Return the (x, y) coordinate for the center point of the cell that contains the specified text.  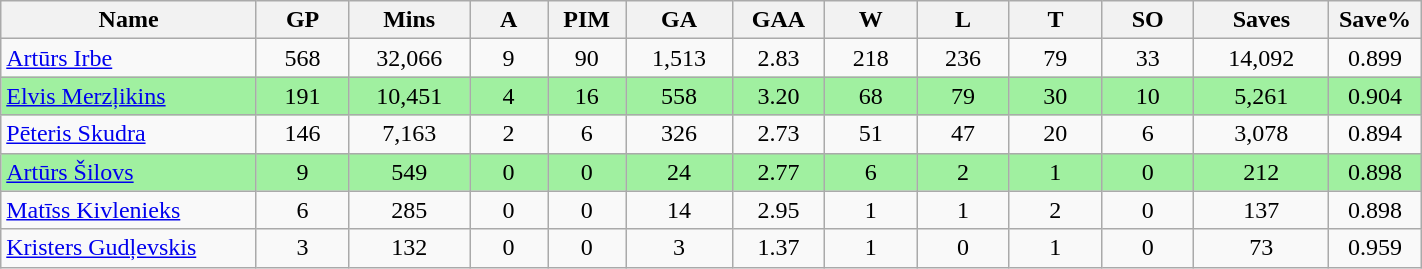
326 (680, 134)
7,163 (410, 134)
68 (871, 96)
GP (302, 20)
0.899 (1375, 58)
16 (587, 96)
236 (963, 58)
GAA (778, 20)
GA (680, 20)
Elvis Merzļikins (129, 96)
132 (410, 248)
Save% (1375, 20)
5,261 (1262, 96)
3.20 (778, 96)
Saves (1262, 20)
146 (302, 134)
24 (680, 172)
10 (1148, 96)
2.95 (778, 210)
Pēteris Skudra (129, 134)
PIM (587, 20)
Artūrs Šilovs (129, 172)
30 (1055, 96)
32,066 (410, 58)
568 (302, 58)
1.37 (778, 248)
0.904 (1375, 96)
549 (410, 172)
558 (680, 96)
47 (963, 134)
137 (1262, 210)
10,451 (410, 96)
14 (680, 210)
Kristers Gudļevskis (129, 248)
1,513 (680, 58)
Matīss Kivlenieks (129, 210)
0.959 (1375, 248)
L (963, 20)
W (871, 20)
212 (1262, 172)
20 (1055, 134)
90 (587, 58)
T (1055, 20)
2.73 (778, 134)
SO (1148, 20)
2.83 (778, 58)
2.77 (778, 172)
Mins (410, 20)
14,092 (1262, 58)
191 (302, 96)
285 (410, 210)
3,078 (1262, 134)
4 (509, 96)
Name (129, 20)
0.894 (1375, 134)
A (509, 20)
33 (1148, 58)
Artūrs Irbe (129, 58)
73 (1262, 248)
218 (871, 58)
51 (871, 134)
